Provide the [x, y] coordinate of the cell's center where the given text is located.  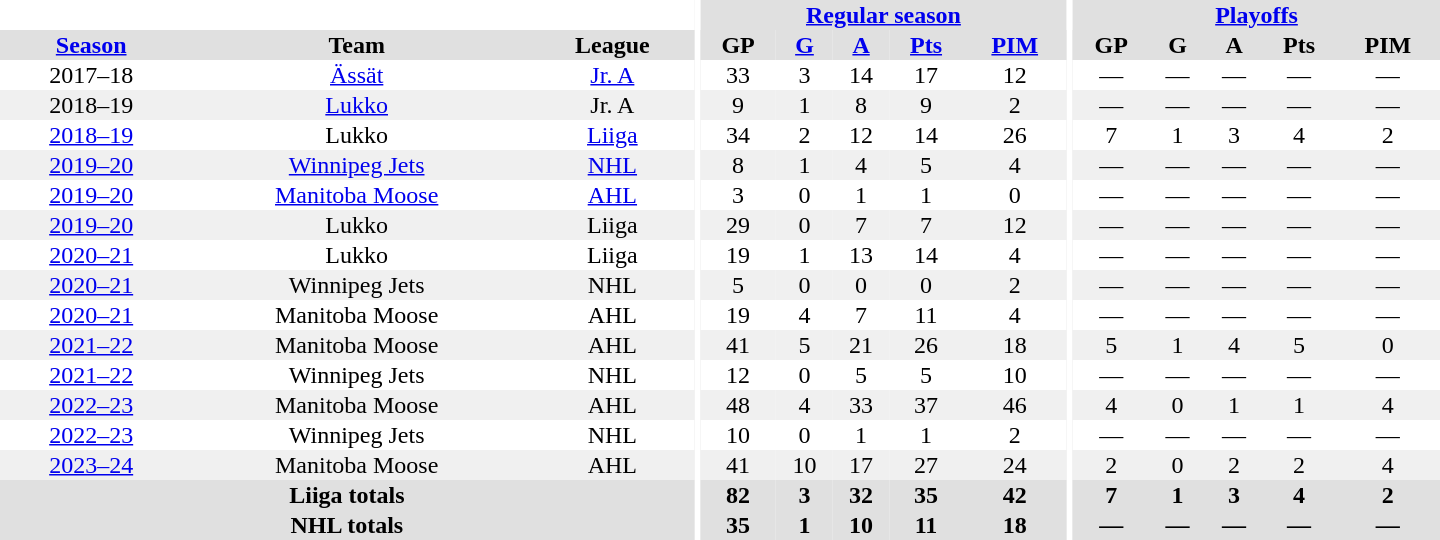
82 [738, 495]
32 [862, 495]
NHL totals [347, 525]
2023–24 [91, 465]
Liiga totals [347, 495]
21 [862, 345]
48 [738, 405]
46 [1015, 405]
Ässät [356, 75]
Playoffs [1256, 15]
37 [926, 405]
Season [91, 45]
13 [862, 255]
24 [1015, 465]
42 [1015, 495]
Team [356, 45]
Regular season [884, 15]
League [612, 45]
2017–18 [91, 75]
27 [926, 465]
34 [738, 135]
29 [738, 225]
